Provide the [x, y] coordinate of the cell's center where the given text is located.  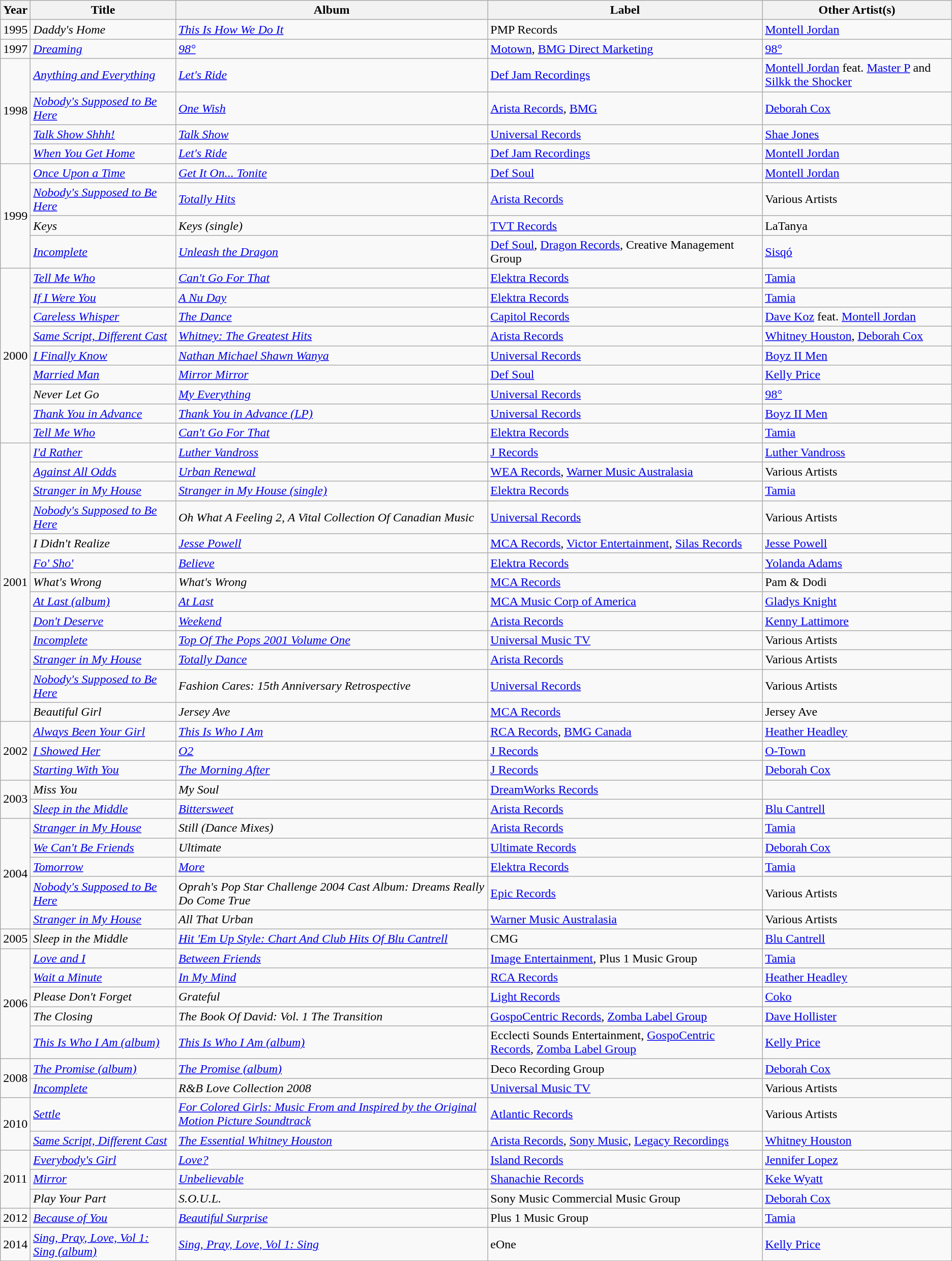
Talk Show Shhh! [103, 134]
This Is How We Do It [332, 30]
Settle [103, 1114]
Pam & Dodi [857, 582]
Starting With You [103, 770]
2000 [15, 355]
Arista Records, BMG [625, 108]
Island Records [625, 1160]
2006 [15, 1003]
PMP Records [625, 30]
Play Your Part [103, 1198]
Don't Deserve [103, 621]
If I Were You [103, 298]
Dreaming [103, 49]
Other Artist(s) [857, 10]
Grateful [332, 997]
eOne [625, 1244]
Kenny Lattimore [857, 621]
Nathan Michael Shawn Wanya [332, 356]
Shanachie Records [625, 1179]
Mirror Mirror [332, 375]
Ecclecti Sounds Entertainment, GospoCentric Records, Zomba Label Group [625, 1043]
Still (Dance Mixes) [332, 828]
This Is Who I Am [332, 731]
Keys (single) [332, 225]
Dave Hollister [857, 1016]
More [332, 867]
RCA Records, BMG Canada [625, 731]
Ultimate [332, 847]
Always Been Your Girl [103, 731]
Weekend [332, 621]
2002 [15, 751]
The Dance [332, 317]
Against All Odds [103, 472]
Arista Records, Sony Music, Legacy Recordings [625, 1140]
A Nu Day [332, 298]
2004 [15, 874]
2008 [15, 1078]
The Book Of David: Vol. 1 The Transition [332, 1016]
Dave Koz feat. Montell Jordan [857, 317]
At Last (album) [103, 601]
LaTanya [857, 225]
2005 [15, 939]
Stranger in My House (single) [332, 491]
Sisqó [857, 251]
Whitney Houston, Deborah Cox [857, 336]
Between Friends [332, 958]
WEA Records, Warner Music Australasia [625, 472]
Love? [332, 1160]
Mirror [103, 1179]
2012 [15, 1218]
Married Man [103, 375]
1997 [15, 49]
Anything and Everything [103, 75]
For Colored Girls: Music From and Inspired by the Original Motion Picture Soundtrack [332, 1114]
The Morning After [332, 770]
Warner Music Australasia [625, 919]
I'd Rather [103, 452]
Yolanda Adams [857, 563]
Love and I [103, 958]
Bittersweet [332, 809]
Year [15, 10]
Miss You [103, 789]
Gladys Knight [857, 601]
In My Mind [332, 978]
Fo' Sho' [103, 563]
My Everything [332, 394]
Capitol Records [625, 317]
Motown, BMG Direct Marketing [625, 49]
Fashion Cares: 15th Anniversary Retrospective [332, 686]
Everybody's Girl [103, 1160]
2010 [15, 1124]
Deco Recording Group [625, 1069]
Wait a Minute [103, 978]
1999 [15, 216]
Album [332, 10]
Unleash the Dragon [332, 251]
All That Urban [332, 919]
At Last [332, 601]
R&B Love Collection 2008 [332, 1088]
Light Records [625, 997]
Def Soul, Dragon Records, Creative Management Group [625, 251]
When You Get Home [103, 154]
Thank You in Advance (LP) [332, 414]
Plus 1 Music Group [625, 1218]
Hit 'Em Up Style: Chart And Club Hits Of Blu Cantrell [332, 939]
S.O.U.L. [332, 1198]
Title [103, 10]
Tomorrow [103, 867]
Ultimate Records [625, 847]
Beautiful Girl [103, 712]
Sing, Pray, Love, Vol 1: Sing [332, 1244]
Montell Jordan feat. Master P and Silkk the Shocker [857, 75]
Daddy's Home [103, 30]
Oh What A Feeling 2, A Vital Collection Of Canadian Music [332, 517]
The Closing [103, 1016]
Totally Hits [332, 199]
Jennifer Lopez [857, 1160]
Top Of The Pops 2001 Volume One [332, 640]
Image Entertainment, Plus 1 Music Group [625, 958]
Keke Wyatt [857, 1179]
Shae Jones [857, 134]
Talk Show [332, 134]
Please Don't Forget [103, 997]
Oprah's Pop Star Challenge 2004 Cast Album: Dreams Really Do Come True [332, 893]
Epic Records [625, 893]
Urban Renewal [332, 472]
One Wish [332, 108]
1998 [15, 111]
I Didn't Realize [103, 543]
2003 [15, 799]
2014 [15, 1244]
Sony Music Commercial Music Group [625, 1198]
Careless Whisper [103, 317]
Keys [103, 225]
MCA Records, Victor Entertainment, Silas Records [625, 543]
Coko [857, 997]
My Soul [332, 789]
O-Town [857, 751]
CMG [625, 939]
Because of You [103, 1218]
O2 [332, 751]
Whitney: The Greatest Hits [332, 336]
The Essential Whitney Houston [332, 1140]
We Can't Be Friends [103, 847]
Whitney Houston [857, 1140]
I Finally Know [103, 356]
MCA Music Corp of America [625, 601]
DreamWorks Records [625, 789]
I Showed Her [103, 751]
Believe [332, 563]
2011 [15, 1179]
Thank You in Advance [103, 414]
GospoCentric Records, Zomba Label Group [625, 1016]
Totally Dance [332, 660]
Once Upon a Time [103, 173]
Never Let Go [103, 394]
Unbelievable [332, 1179]
Sing, Pray, Love, Vol 1: Sing (album) [103, 1244]
1995 [15, 30]
Atlantic Records [625, 1114]
Get It On... Tonite [332, 173]
Label [625, 10]
2001 [15, 582]
RCA Records [625, 978]
TVT Records [625, 225]
Beautiful Surprise [332, 1218]
